Determine the (x, y) coordinate at the center of the cell enclosing the given text.  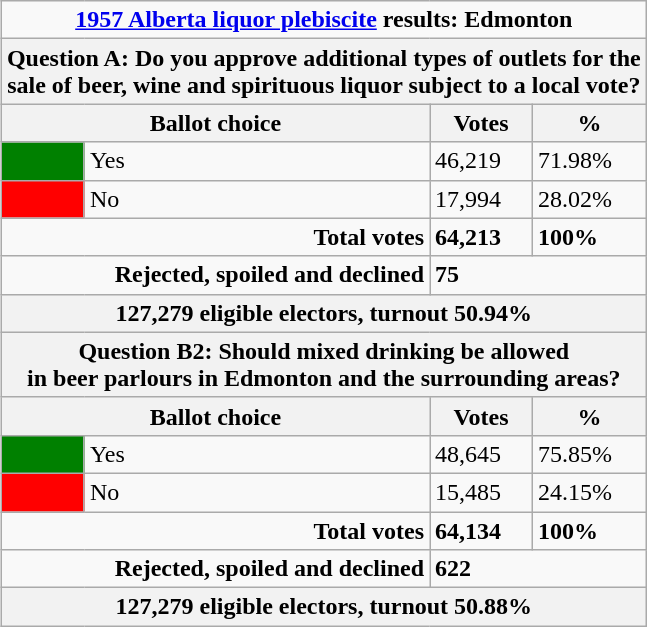
71.98% (590, 161)
1957 Alberta liquor plebiscite results: Edmonton (324, 20)
46,219 (482, 161)
127,279 eligible electors, turnout 50.94% (324, 313)
Question A: Do you approve additional types of outlets for the sale of beer, wine and spirituous liquor subject to a local vote? (324, 72)
48,645 (482, 454)
24.15% (590, 492)
75 (538, 275)
622 (538, 569)
64,213 (482, 237)
28.02% (590, 199)
75.85% (590, 454)
64,134 (482, 531)
15,485 (482, 492)
127,279 eligible electors, turnout 50.88% (324, 607)
17,994 (482, 199)
Question B2: Should mixed drinking be allowedin beer parlours in Edmonton and the surrounding areas? (324, 364)
